Capture the cell that displays the provided text and extract its (X, Y) central coordinate. 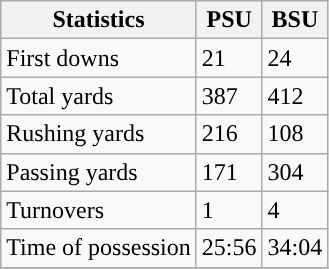
Total yards (99, 96)
25:56 (229, 248)
24 (295, 58)
Statistics (99, 20)
First downs (99, 58)
21 (229, 58)
Passing yards (99, 172)
34:04 (295, 248)
171 (229, 172)
Time of possession (99, 248)
4 (295, 210)
216 (229, 134)
412 (295, 96)
304 (295, 172)
Turnovers (99, 210)
Rushing yards (99, 134)
BSU (295, 20)
387 (229, 96)
1 (229, 210)
108 (295, 134)
PSU (229, 20)
